Capture the cell that displays the provided text and extract its (x, y) central coordinate. 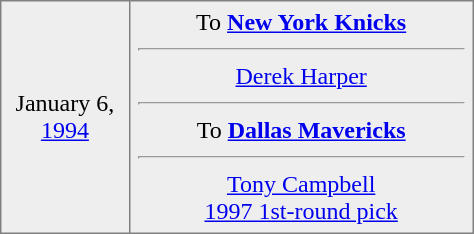
January 6, 1994 (65, 117)
To New York KnicksDerek HarperTo Dallas MavericksTony Campbell1997 1st-round pick (301, 117)
